Find where the given text appears and provide that cell's center as (x, y) coordinate. 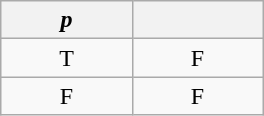
T (66, 58)
p (66, 20)
